Return the [x, y] coordinate for the center point of the cell that contains the specified text.  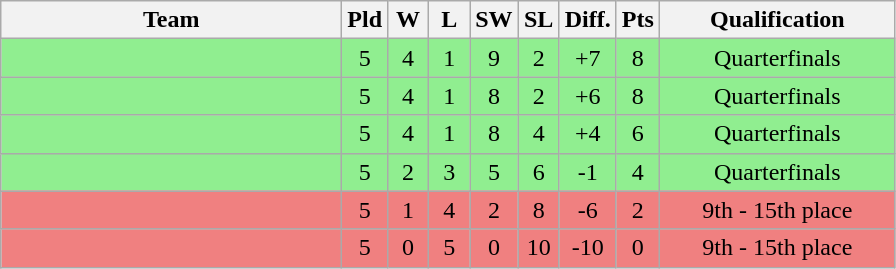
-10 [588, 248]
Pld [365, 20]
Pts [638, 20]
3 [450, 172]
Qualification [777, 20]
-1 [588, 172]
SW [494, 20]
Team [172, 20]
Diff. [588, 20]
SL [538, 20]
9 [494, 58]
+6 [588, 96]
L [450, 20]
-6 [588, 210]
W [408, 20]
+4 [588, 134]
+7 [588, 58]
10 [538, 248]
